Locate the cell with the specified text and output its (x, y) center coordinate. 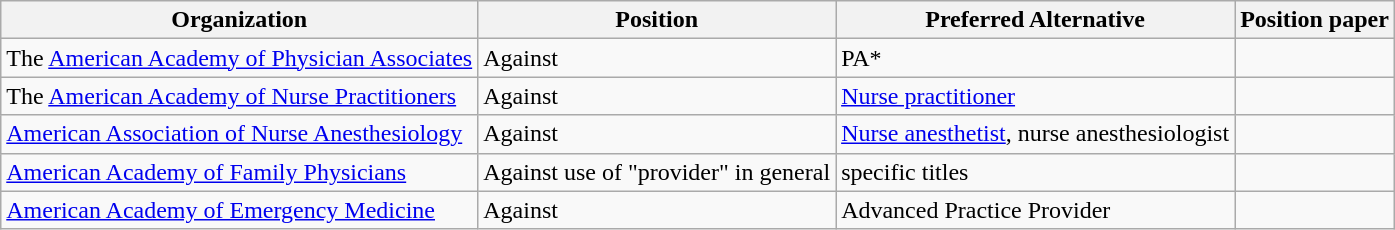
American Association of Nurse Anesthesiology (240, 134)
Position paper (1315, 20)
The American Academy of Nurse Practitioners (240, 96)
PA* (1036, 58)
Organization (240, 20)
American Academy of Emergency Medicine (240, 210)
Advanced Practice Provider (1036, 210)
Against use of "provider" in general (657, 172)
The American Academy of Physician Associates (240, 58)
American Academy of Family Physicians (240, 172)
Nurse anesthetist, nurse anesthesiologist (1036, 134)
specific titles (1036, 172)
Nurse practitioner (1036, 96)
Position (657, 20)
Preferred Alternative (1036, 20)
